Provide the [x, y] coordinate of the cell's center where the given text is located.  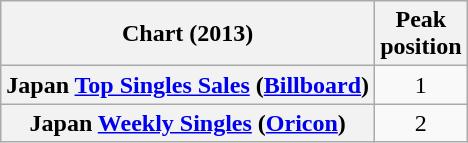
2 [421, 123]
Chart (2013) [188, 34]
Peakposition [421, 34]
1 [421, 85]
Japan Top Singles Sales (Billboard) [188, 85]
Japan Weekly Singles (Oricon) [188, 123]
